Extract the (X, Y) coordinate from the center of the cell holding the provided text.  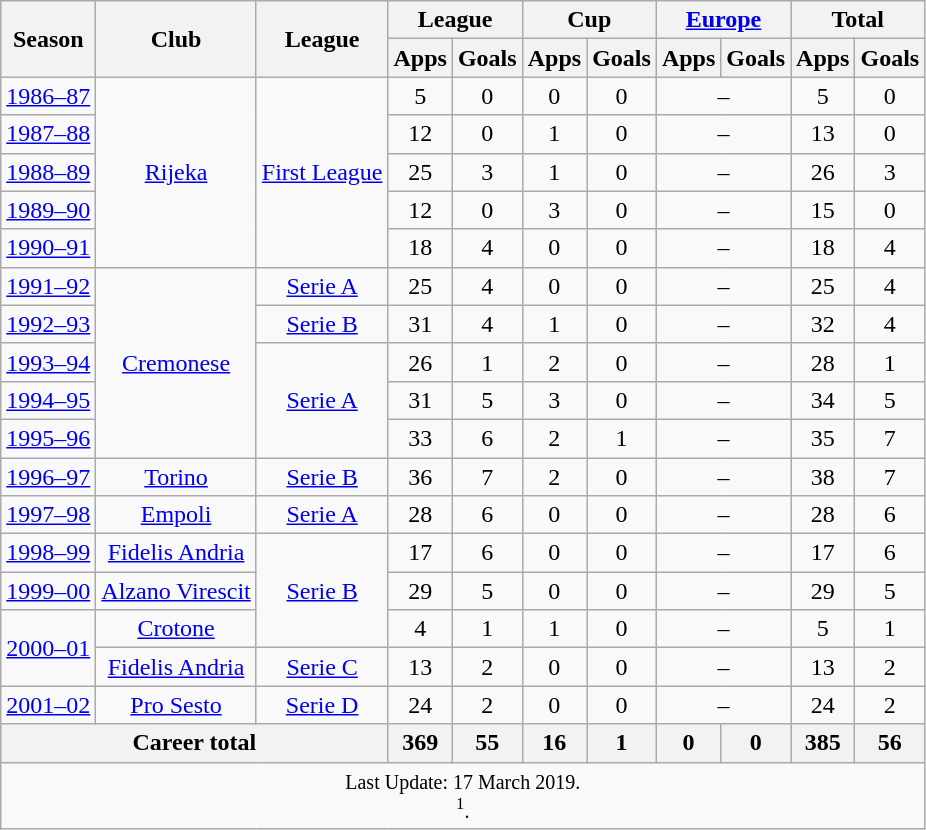
Europe (723, 20)
Last Update: 17 March 2019.1. (463, 796)
Career total (194, 743)
56 (890, 743)
Rijeka (176, 172)
1991–92 (48, 286)
34 (823, 400)
Empoli (176, 515)
Serie D (322, 705)
Torino (176, 477)
1988–89 (48, 172)
15 (823, 210)
1996–97 (48, 477)
1987–88 (48, 134)
Season (48, 39)
Club (176, 39)
36 (420, 477)
1994–95 (48, 400)
1995–96 (48, 438)
1998–99 (48, 553)
Pro Sesto (176, 705)
Alzano Virescit (176, 591)
16 (554, 743)
2000–01 (48, 648)
1986–87 (48, 96)
32 (823, 324)
369 (420, 743)
55 (487, 743)
1990–91 (48, 248)
385 (823, 743)
First League (322, 172)
1989–90 (48, 210)
Total (858, 20)
35 (823, 438)
1993–94 (48, 362)
2001–02 (48, 705)
Cup (589, 20)
Cremonese (176, 362)
Crotone (176, 629)
Serie C (322, 667)
1997–98 (48, 515)
38 (823, 477)
1992–93 (48, 324)
33 (420, 438)
1999–00 (48, 591)
